Capture the cell that displays the provided text and extract its (x, y) central coordinate. 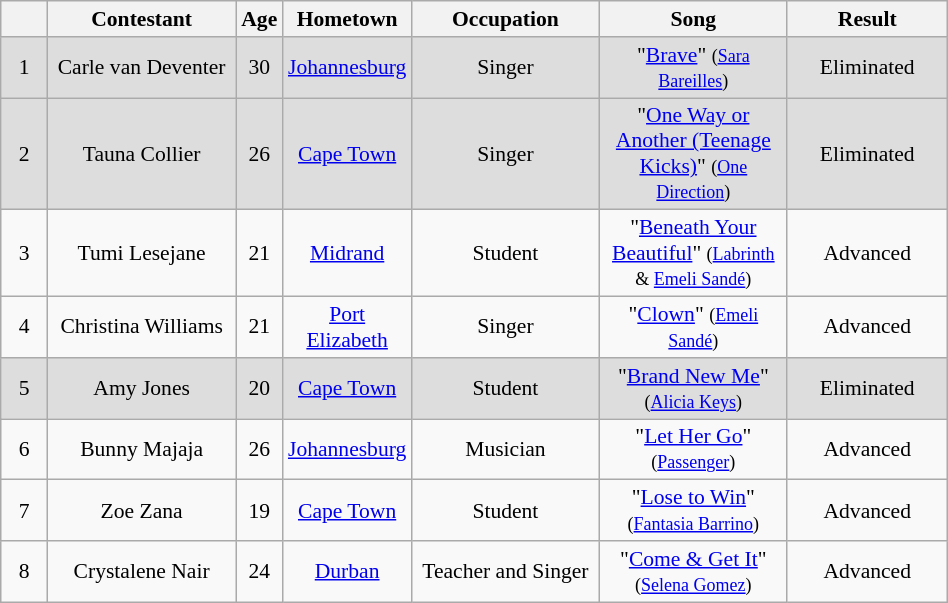
3 (24, 254)
Durban (347, 572)
Christina Williams (142, 328)
Tumi Lesejane (142, 254)
"Beneath Your Beautiful" (Labrinth & Emeli Sandé) (693, 254)
Crystalene Nair (142, 572)
8 (24, 572)
"Brave" (Sara Bareilles) (693, 68)
"Brand New Me" (Alicia Keys) (693, 388)
Tauna Collier (142, 154)
"One Way or Another (Teenage Kicks)" (One Direction) (693, 154)
Zoe Zana (142, 510)
Age (260, 19)
Song (693, 19)
"Let Her Go" (Passenger) (693, 450)
Midrand (347, 254)
"Come & Get It" (Selena Gomez) (693, 572)
5 (24, 388)
Musician (505, 450)
Contestant (142, 19)
Teacher and Singer (505, 572)
Amy Jones (142, 388)
Bunny Majaja (142, 450)
1 (24, 68)
30 (260, 68)
Occupation (505, 19)
2 (24, 154)
"Lose to Win" (Fantasia Barrino) (693, 510)
Carle van Deventer (142, 68)
20 (260, 388)
"Clown" (Emeli Sandé) (693, 328)
7 (24, 510)
4 (24, 328)
19 (260, 510)
Port Elizabeth (347, 328)
24 (260, 572)
Result (867, 19)
6 (24, 450)
Hometown (347, 19)
